Provide the (X, Y) coordinate of the cell's center where the given text is located.  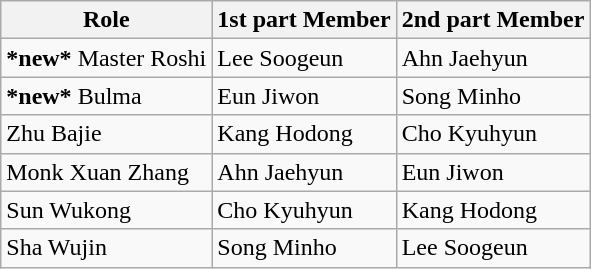
Monk Xuan Zhang (106, 172)
*new* Master Roshi (106, 58)
*new* Bulma (106, 96)
Role (106, 20)
Sha Wujin (106, 248)
2nd part Member (493, 20)
Zhu Bajie (106, 134)
1st part Member (304, 20)
Sun Wukong (106, 210)
